Return the [X, Y] coordinate for the center point of the cell that contains the specified text.  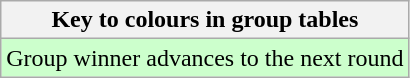
Group winner advances to the next round [205, 58]
Key to colours in group tables [205, 20]
